For the text-containing cell, return its midpoint in (x, y) coordinate format. 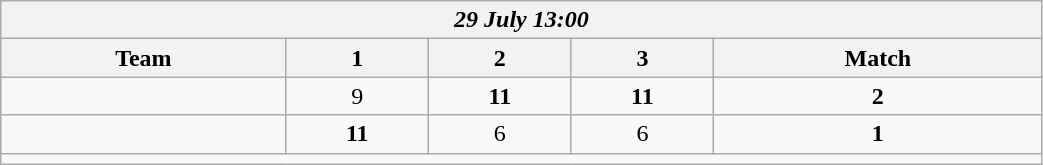
3 (642, 58)
9 (358, 96)
Match (878, 58)
29 July 13:00 (522, 20)
Team (144, 58)
